Find where the given text appears and provide that cell's center as [x, y] coordinate. 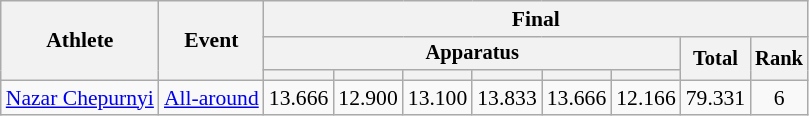
13.833 [506, 98]
12.166 [646, 98]
Event [212, 40]
Total [716, 58]
Rank [779, 58]
6 [779, 98]
Nazar Chepurnyi [80, 98]
Athlete [80, 40]
Final [536, 19]
79.331 [716, 98]
12.900 [368, 98]
13.100 [438, 98]
Apparatus [472, 54]
All-around [212, 98]
